Pinpoint the cell where the given text exists, returning its (X, Y) midpoint coordinate. 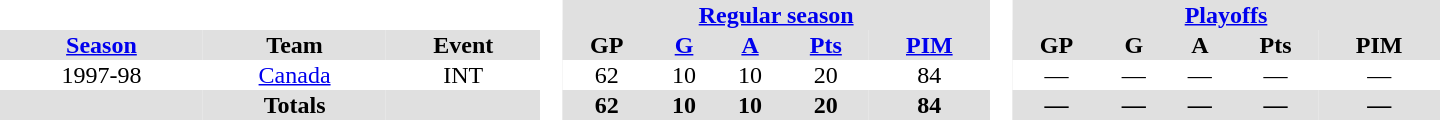
Event (463, 45)
Canada (294, 75)
Totals (294, 105)
Playoffs (1226, 15)
INT (463, 75)
Regular season (776, 15)
Team (294, 45)
1997-98 (102, 75)
Season (102, 45)
